Extract the [X, Y] coordinate from the center of the cell holding the provided text.  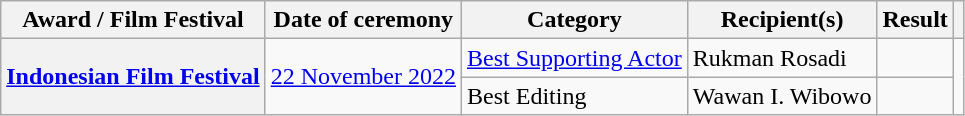
Wawan I. Wibowo [782, 96]
Indonesian Film Festival [133, 77]
Date of ceremony [363, 20]
Rukman Rosadi [782, 58]
22 November 2022 [363, 77]
Result [915, 20]
Recipient(s) [782, 20]
Best Editing [575, 96]
Best Supporting Actor [575, 58]
Category [575, 20]
Award / Film Festival [133, 20]
